Capture the cell that displays the provided text and extract its [X, Y] central coordinate. 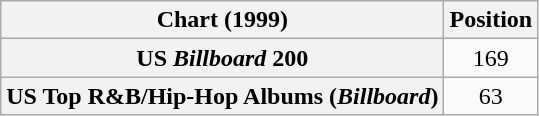
169 [491, 58]
Position [491, 20]
US Billboard 200 [222, 58]
63 [491, 96]
US Top R&B/Hip-Hop Albums (Billboard) [222, 96]
Chart (1999) [222, 20]
